Identify which cell holds the provided text, then report its [x, y] central coordinate. 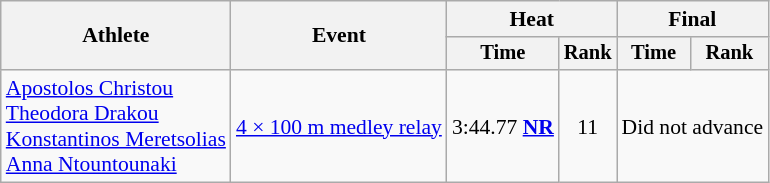
Final [693, 19]
Did not advance [693, 126]
Event [339, 36]
Heat [532, 19]
11 [588, 126]
3:44.77 NR [503, 126]
4 × 100 m medley relay [339, 126]
Apostolos ChristouTheodora DrakouKonstantinos MeretsoliasAnna Ntountounaki [116, 126]
Athlete [116, 36]
